Extract the (X, Y) coordinate from the center of the cell holding the provided text.  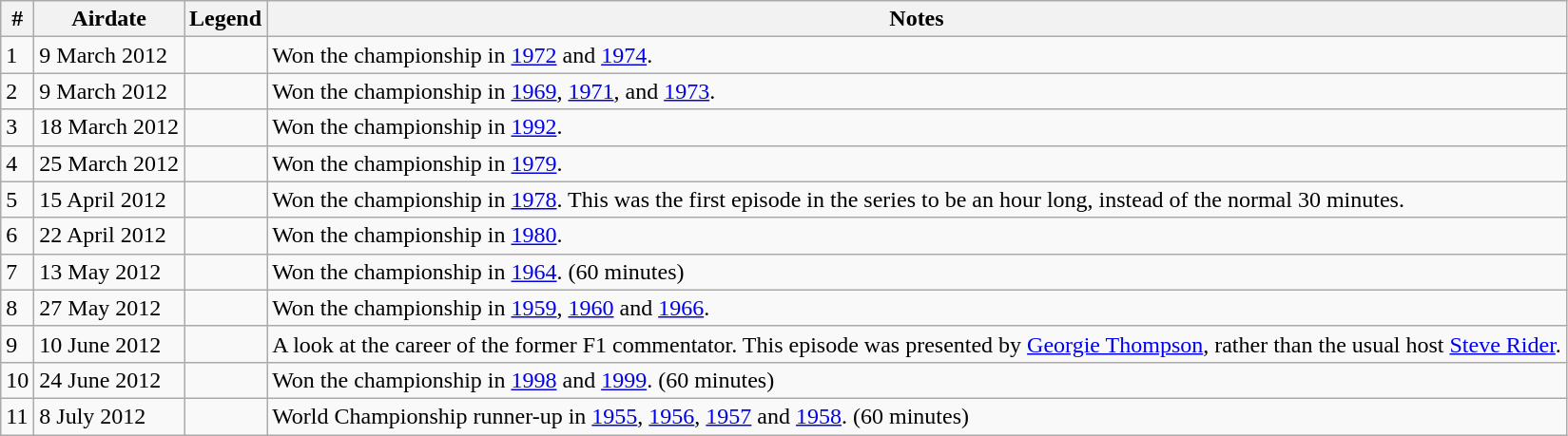
24 June 2012 (109, 380)
1 (17, 55)
Won the championship in 1972 and 1974. (917, 55)
2 (17, 91)
Won the championship in 1969, 1971, and 1973. (917, 91)
10 June 2012 (109, 344)
25 March 2012 (109, 163)
Won the championship in 1992. (917, 127)
# (17, 19)
27 May 2012 (109, 308)
22 April 2012 (109, 236)
Won the championship in 1998 and 1999. (60 minutes) (917, 380)
5 (17, 199)
A look at the career of the former F1 commentator. This episode was presented by Georgie Thompson, rather than the usual host Steve Rider. (917, 344)
11 (17, 416)
Won the championship in 1979. (917, 163)
Won the championship in 1964. (60 minutes) (917, 272)
Won the championship in 1980. (917, 236)
6 (17, 236)
7 (17, 272)
Notes (917, 19)
4 (17, 163)
World Championship runner-up in 1955, 1956, 1957 and 1958. (60 minutes) (917, 416)
10 (17, 380)
15 April 2012 (109, 199)
Won the championship in 1959, 1960 and 1966. (917, 308)
8 July 2012 (109, 416)
Airdate (109, 19)
Legend (226, 19)
18 March 2012 (109, 127)
Won the championship in 1978. This was the first episode in the series to be an hour long, instead of the normal 30 minutes. (917, 199)
3 (17, 127)
8 (17, 308)
9 (17, 344)
13 May 2012 (109, 272)
